Locate the cell with the specified text and output its (x, y) center coordinate. 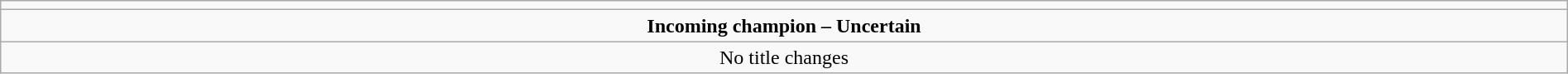
Incoming champion – Uncertain (784, 26)
No title changes (784, 57)
